Locate the cell with the specified text and output its (X, Y) center coordinate. 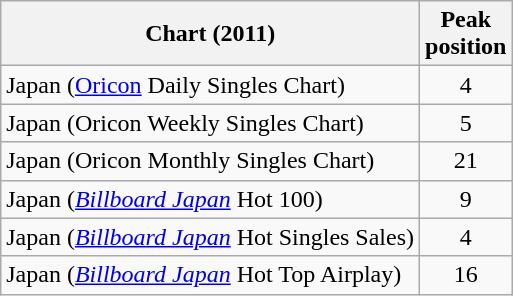
Chart (2011) (210, 34)
Japan (Oricon Weekly Singles Chart) (210, 123)
Japan (Billboard Japan Hot Top Airplay) (210, 275)
9 (466, 199)
Japan (Oricon Daily Singles Chart) (210, 85)
5 (466, 123)
Japan (Billboard Japan Hot 100) (210, 199)
Japan (Billboard Japan Hot Singles Sales) (210, 237)
21 (466, 161)
16 (466, 275)
Peakposition (466, 34)
Japan (Oricon Monthly Singles Chart) (210, 161)
